For the text-containing cell, return its midpoint in [X, Y] coordinate format. 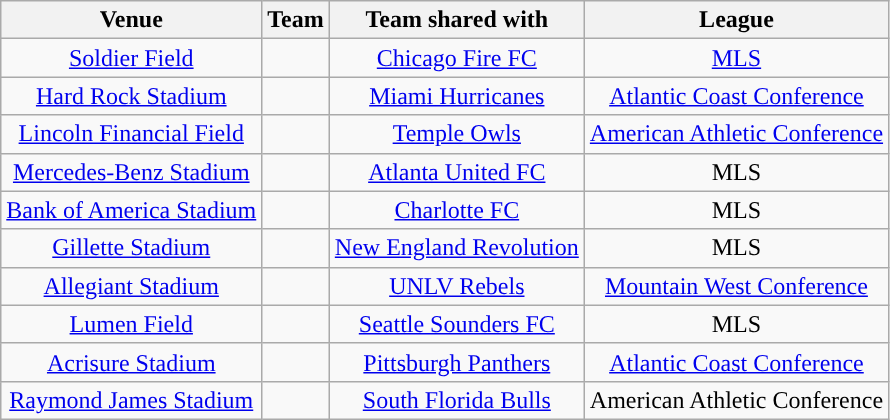
Charlotte FC [456, 210]
Gillette Stadium [132, 248]
Raymond James Stadium [132, 400]
Venue [132, 20]
League [736, 20]
Atlanta United FC [456, 172]
New England Revolution [456, 248]
Allegiant Stadium [132, 286]
UNLV Rebels [456, 286]
Team [296, 20]
Seattle Sounders FC [456, 324]
Acrisure Stadium [132, 362]
Mercedes-Benz Stadium [132, 172]
South Florida Bulls [456, 400]
Pittsburgh Panthers [456, 362]
Temple Owls [456, 134]
Soldier Field [132, 58]
Lumen Field [132, 324]
Miami Hurricanes [456, 96]
Team shared with [456, 20]
Hard Rock Stadium [132, 96]
Bank of America Stadium [132, 210]
Chicago Fire FC [456, 58]
Lincoln Financial Field [132, 134]
Mountain West Conference [736, 286]
